Search for the cell housing the specified text and yield its [x, y] center coordinate. 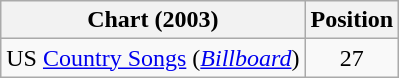
Chart (2003) [153, 20]
Position [352, 20]
27 [352, 58]
US Country Songs (Billboard) [153, 58]
